Provide the (x, y) coordinate of the cell's center where the given text is located.  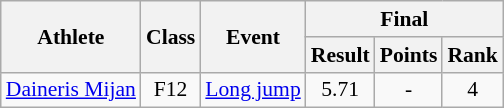
Points (409, 55)
Athlete (71, 36)
Result (340, 55)
Class (170, 36)
Long jump (252, 90)
Daineris Mijan (71, 90)
5.71 (340, 90)
- (409, 90)
Final (404, 19)
Rank (472, 55)
4 (472, 90)
Event (252, 36)
F12 (170, 90)
